Determine the [X, Y] coordinate at the center of the cell enclosing the given text.  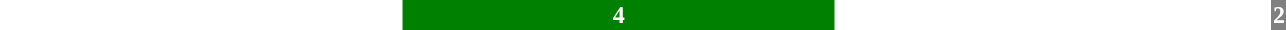
4 [618, 15]
